Scan for the cell matching the given text and deliver its [X, Y] coordinate at center. 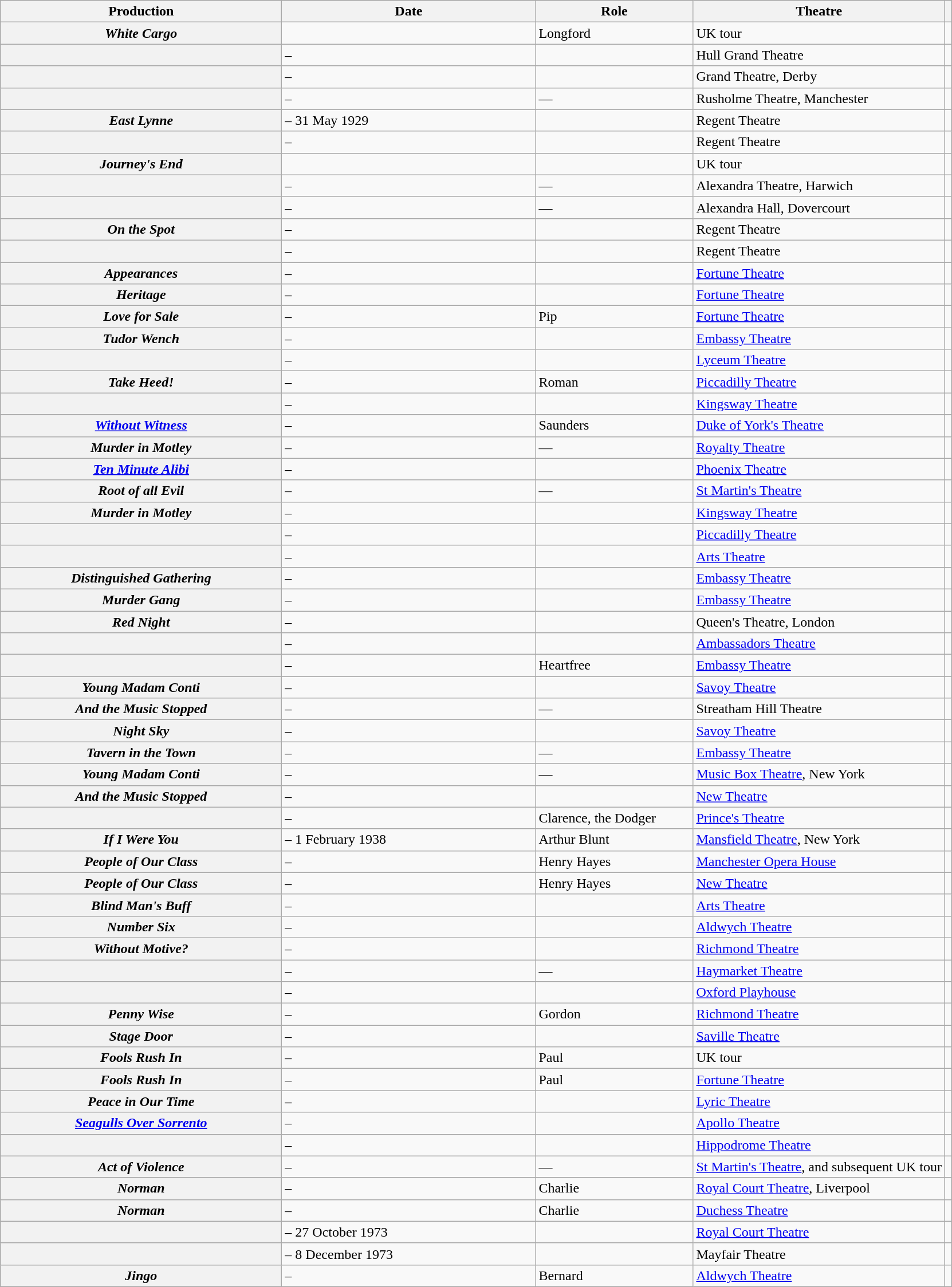
Oxford Playhouse [819, 993]
Distinguished Gathering [141, 578]
Lyceum Theatre [819, 360]
Root of all Evil [141, 491]
Streatham Hill Theatre [819, 709]
Role [614, 11]
Saunders [614, 426]
Roman [614, 382]
If I Were You [141, 840]
Jingo [141, 1276]
Red Night [141, 621]
St Martin's Theatre [819, 491]
Hull Grand Theatre [819, 55]
Seagulls Over Sorrento [141, 1123]
Act of Violence [141, 1167]
Theatre [819, 11]
St Martin's Theatre, and subsequent UK tour [819, 1167]
Ambassadors Theatre [819, 644]
Music Box Theatre, New York [819, 774]
Royal Court Theatre, Liverpool [819, 1188]
Royalty Theatre [819, 447]
Blind Man's Buff [141, 905]
– 31 May 1929 [409, 120]
Appearances [141, 273]
Mansfield Theatre, New York [819, 840]
Arthur Blunt [614, 840]
Prince's Theatre [819, 818]
Longford [614, 33]
Ten Minute Alibi [141, 469]
Tudor Wench [141, 339]
– 27 October 1973 [409, 1232]
Bernard [614, 1276]
Haymarket Theatre [819, 971]
Heritage [141, 295]
Penny Wise [141, 1014]
Pip [614, 317]
Without Motive? [141, 948]
– 1 February 1938 [409, 840]
Clarence, the Dodger [614, 818]
Saville Theatre [819, 1036]
Heartfree [614, 666]
Night Sky [141, 731]
On the Spot [141, 229]
Take Heed! [141, 382]
Production [141, 11]
Peace in Our Time [141, 1101]
Murder Gang [141, 600]
Manchester Opera House [819, 861]
Duchess Theatre [819, 1210]
Mayfair Theatre [819, 1254]
Grand Theatre, Derby [819, 77]
Lyric Theatre [819, 1101]
Number Six [141, 927]
Alexandra Hall, Dovercourt [819, 207]
Alexandra Theatre, Harwich [819, 186]
Queen's Theatre, London [819, 621]
Tavern in the Town [141, 753]
Apollo Theatre [819, 1123]
Phoenix Theatre [819, 469]
Rusholme Theatre, Manchester [819, 99]
Duke of York's Theatre [819, 426]
Royal Court Theatre [819, 1232]
Journey's End [141, 164]
Gordon [614, 1014]
White Cargo [141, 33]
Without Witness [141, 426]
Love for Sale [141, 317]
– 8 December 1973 [409, 1254]
Date [409, 11]
East Lynne [141, 120]
Hippodrome Theatre [819, 1145]
Stage Door [141, 1036]
